Determine the [X, Y] coordinate at the center of the cell enclosing the given text.  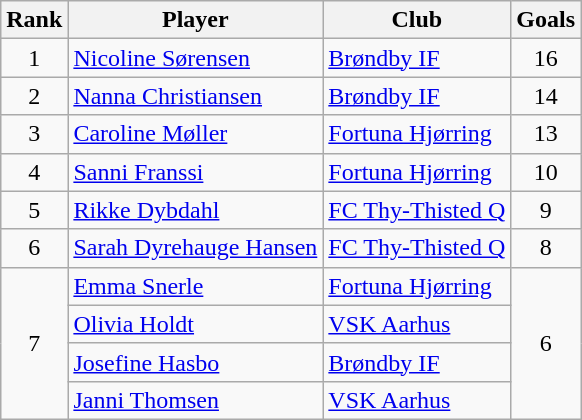
5 [34, 210]
Nicoline Sørensen [196, 58]
2 [34, 96]
Rikke Dybdahl [196, 210]
4 [34, 172]
Goals [546, 20]
Player [196, 20]
3 [34, 134]
Olivia Holdt [196, 324]
Emma Snerle [196, 286]
9 [546, 210]
16 [546, 58]
14 [546, 96]
Rank [34, 20]
13 [546, 134]
7 [34, 343]
Sarah Dyrehauge Hansen [196, 248]
Janni Thomsen [196, 400]
8 [546, 248]
Nanna Christiansen [196, 96]
1 [34, 58]
Caroline Møller [196, 134]
10 [546, 172]
Club [417, 20]
Josefine Hasbo [196, 362]
Sanni Franssi [196, 172]
